Detect which cell encompasses the target text, then output its [x, y] center coordinate. 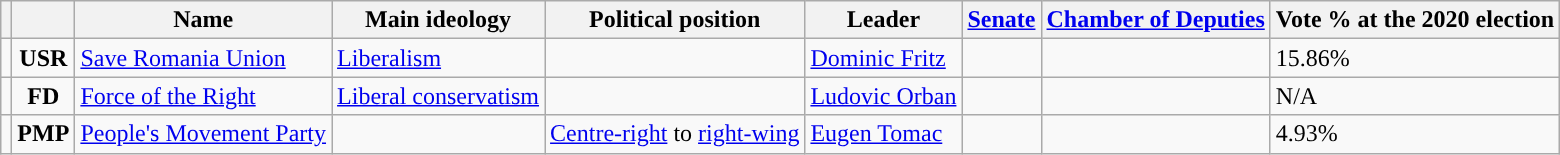
4.93% [1414, 134]
Liberal conservatism [438, 96]
PMP [44, 134]
Name [204, 20]
Senate [1002, 20]
Eugen Tomac [884, 134]
USR [44, 58]
15.86% [1414, 58]
Vote % at the 2020 election [1414, 20]
Centre-right to right-wing [675, 134]
Ludovic Orban [884, 96]
Leader [884, 20]
Political position [675, 20]
Force of the Right [204, 96]
Dominic Fritz [884, 58]
FD [44, 96]
Chamber of Deputies [1156, 20]
Main ideology [438, 20]
Liberalism [438, 58]
Save Romania Union [204, 58]
N/A [1414, 96]
People's Movement Party [204, 134]
